Output the (x, y) coordinate of the center of the cell containing the given text.  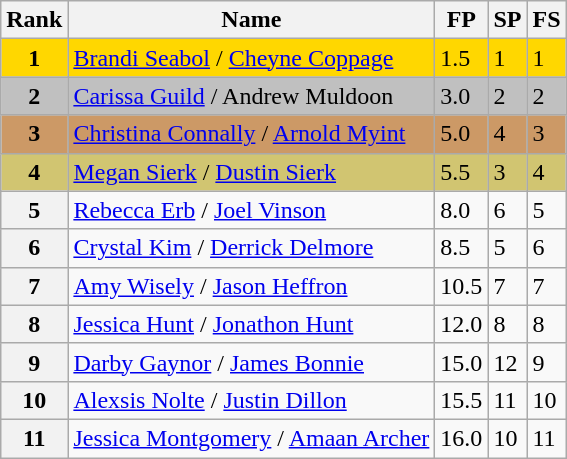
Darby Gaynor / James Bonnie (252, 362)
Jessica Hunt / Jonathon Hunt (252, 324)
15.5 (462, 400)
Jessica Montgomery / Amaan Archer (252, 438)
SP (508, 20)
12.0 (462, 324)
FS (546, 20)
10.5 (462, 286)
8.0 (462, 210)
15.0 (462, 362)
Name (252, 20)
Megan Sierk / Dustin Sierk (252, 172)
16.0 (462, 438)
Christina Connally / Arnold Myint (252, 134)
Amy Wisely / Jason Heffron (252, 286)
Carissa Guild / Andrew Muldoon (252, 96)
12 (508, 362)
Rank (34, 20)
3.0 (462, 96)
FP (462, 20)
1.5 (462, 58)
Alexsis Nolte / Justin Dillon (252, 400)
5.0 (462, 134)
Brandi Seabol / Cheyne Coppage (252, 58)
Rebecca Erb / Joel Vinson (252, 210)
8.5 (462, 248)
Crystal Kim / Derrick Delmore (252, 248)
5.5 (462, 172)
